Return the [x, y] coordinate for the center point of the cell that contains the specified text.  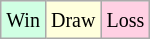
Loss [126, 20]
Draw [72, 20]
Win [24, 20]
